Scan for the cell matching the given text and deliver its (X, Y) coordinate at center. 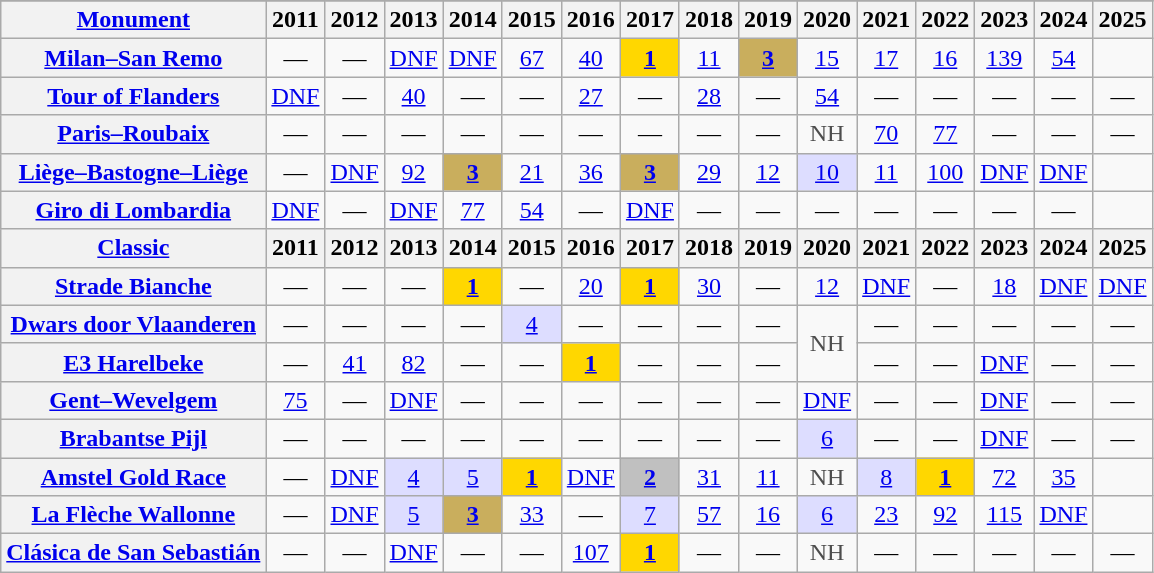
15 (828, 58)
Dwars door Vlaanderen (134, 324)
67 (532, 58)
Clásica de San Sebastián (134, 553)
8 (886, 477)
29 (708, 172)
Amstel Gold Race (134, 477)
28 (708, 96)
21 (532, 172)
107 (590, 553)
17 (886, 58)
139 (1004, 58)
10 (828, 172)
27 (590, 96)
Giro di Lombardia (134, 210)
35 (1064, 477)
100 (946, 172)
23 (886, 515)
Tour of Flanders (134, 96)
2 (650, 477)
7 (650, 515)
70 (886, 134)
20 (590, 286)
33 (532, 515)
Classic (134, 248)
La Flèche Wallonne (134, 515)
Gent–Wevelgem (134, 400)
Monument (134, 20)
57 (708, 515)
Strade Bianche (134, 286)
115 (1004, 515)
75 (296, 400)
Paris–Roubaix (134, 134)
82 (414, 362)
Milan–San Remo (134, 58)
30 (708, 286)
31 (708, 477)
36 (590, 172)
72 (1004, 477)
Brabantse Pijl (134, 438)
18 (1004, 286)
E3 Harelbeke (134, 362)
Liège–Bastogne–Liège (134, 172)
41 (354, 362)
